For the text-containing cell, return its midpoint in [X, Y] coordinate format. 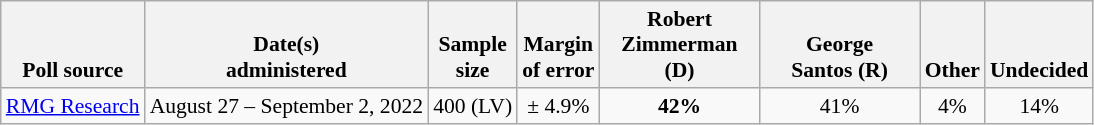
RMG Research [73, 106]
Poll source [73, 44]
14% [1039, 106]
42% [679, 106]
Date(s)administered [287, 44]
RobertZimmerman (D) [679, 44]
August 27 – September 2, 2022 [287, 106]
4% [952, 106]
Other [952, 44]
41% [840, 106]
Samplesize [472, 44]
± 4.9% [558, 106]
GeorgeSantos (R) [840, 44]
Marginof error [558, 44]
400 (LV) [472, 106]
Undecided [1039, 44]
